From the cell containing the given text, extract its center point as [x, y] coordinate. 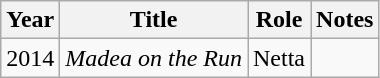
Madea on the Run [154, 58]
Netta [280, 58]
2014 [30, 58]
Role [280, 20]
Notes [345, 20]
Title [154, 20]
Year [30, 20]
